Locate the cell with the specified text and output its [X, Y] center coordinate. 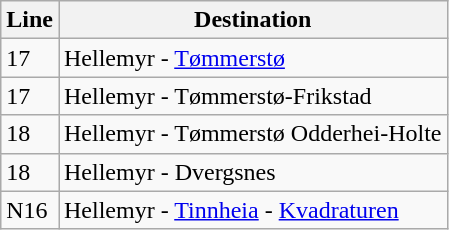
Hellemyr - Tømmerstø-Frikstad [252, 96]
Line [30, 20]
Hellemyr - Tømmerstø [252, 58]
Hellemyr - Tømmerstø Odderhei-Holte [252, 134]
Destination [252, 20]
N16 [30, 210]
Hellemyr - Dvergsnes [252, 172]
Hellemyr - Tinnheia - Kvadraturen [252, 210]
